Find where the given text appears and provide that cell's center as [X, Y] coordinate. 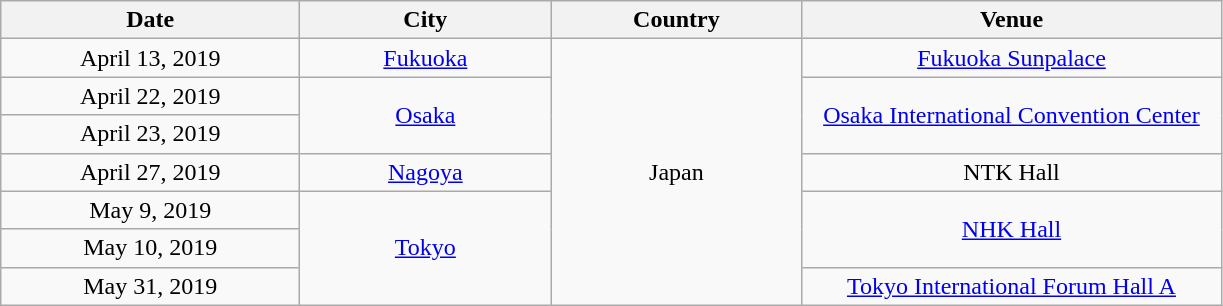
Fukuoka [426, 58]
May 10, 2019 [150, 248]
NTK Hall [1012, 172]
Country [676, 20]
May 9, 2019 [150, 210]
Nagoya [426, 172]
Fukuoka Sunpalace [1012, 58]
Tokyo [426, 248]
Osaka [426, 115]
Tokyo International Forum Hall A [1012, 286]
April 13, 2019 [150, 58]
Venue [1012, 20]
May 31, 2019 [150, 286]
Date [150, 20]
April 27, 2019 [150, 172]
April 23, 2019 [150, 134]
City [426, 20]
NHK Hall [1012, 229]
Osaka International Convention Center [1012, 115]
April 22, 2019 [150, 96]
Japan [676, 172]
